Scan for the cell matching the given text and deliver its [x, y] coordinate at center. 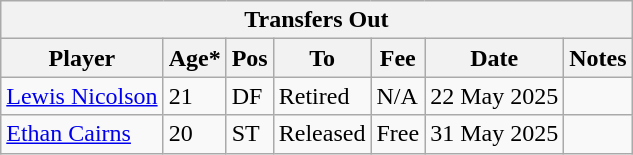
Released [322, 134]
Lewis Nicolson [82, 96]
ST [250, 134]
Free [398, 134]
Retired [322, 96]
Player [82, 58]
Fee [398, 58]
Pos [250, 58]
Date [494, 58]
21 [194, 96]
20 [194, 134]
22 May 2025 [494, 96]
To [322, 58]
N/A [398, 96]
DF [250, 96]
Age* [194, 58]
31 May 2025 [494, 134]
Notes [598, 58]
Transfers Out [316, 20]
Ethan Cairns [82, 134]
